Scan for the cell matching the given text and deliver its [x, y] coordinate at center. 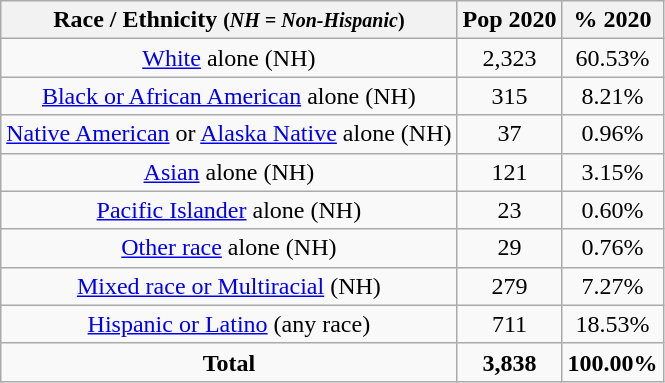
711 [510, 324]
Pop 2020 [510, 20]
8.21% [612, 96]
60.53% [612, 58]
37 [510, 134]
3,838 [510, 362]
% 2020 [612, 20]
Race / Ethnicity (NH = Non-Hispanic) [229, 20]
23 [510, 210]
315 [510, 96]
18.53% [612, 324]
0.76% [612, 248]
Pacific Islander alone (NH) [229, 210]
Mixed race or Multiracial (NH) [229, 286]
Total [229, 362]
121 [510, 172]
White alone (NH) [229, 58]
Hispanic or Latino (any race) [229, 324]
Black or African American alone (NH) [229, 96]
Asian alone (NH) [229, 172]
29 [510, 248]
3.15% [612, 172]
0.60% [612, 210]
Native American or Alaska Native alone (NH) [229, 134]
0.96% [612, 134]
100.00% [612, 362]
Other race alone (NH) [229, 248]
7.27% [612, 286]
279 [510, 286]
2,323 [510, 58]
